Capture the cell that displays the provided text and extract its (X, Y) central coordinate. 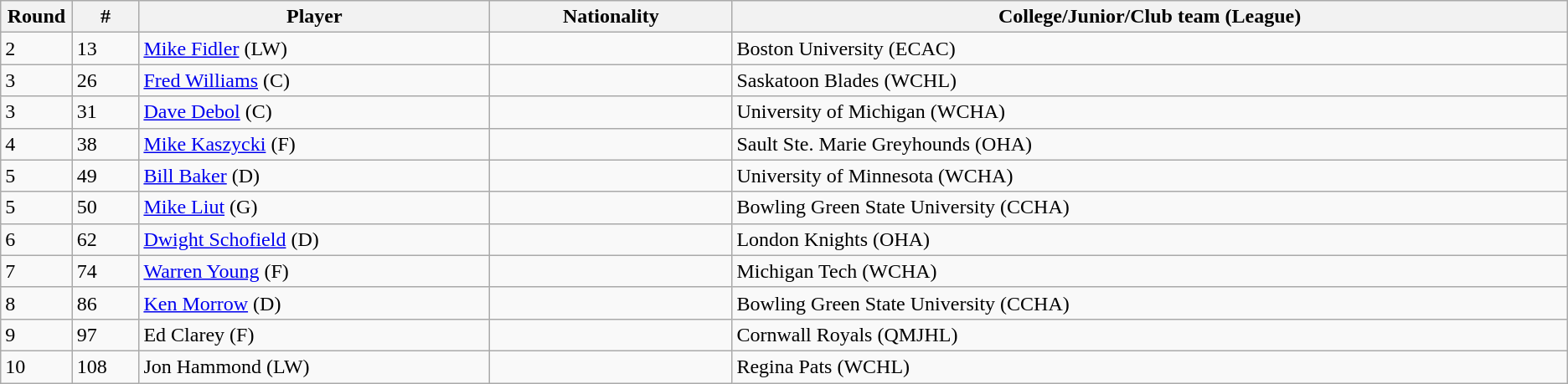
108 (106, 366)
Boston University (ECAC) (1149, 49)
Mike Fidler (LW) (315, 49)
College/Junior/Club team (League) (1149, 17)
Regina Pats (WCHL) (1149, 366)
31 (106, 112)
2 (37, 49)
49 (106, 176)
10 (37, 366)
62 (106, 239)
Ken Morrow (D) (315, 303)
8 (37, 303)
University of Michigan (WCHA) (1149, 112)
38 (106, 144)
Cornwall Royals (QMJHL) (1149, 335)
74 (106, 271)
Nationality (611, 17)
26 (106, 80)
Sault Ste. Marie Greyhounds (OHA) (1149, 144)
Mike Liut (G) (315, 207)
Ed Clarey (F) (315, 335)
Round (37, 17)
50 (106, 207)
Player (315, 17)
9 (37, 335)
4 (37, 144)
6 (37, 239)
86 (106, 303)
Mike Kaszycki (F) (315, 144)
Fred Williams (C) (315, 80)
Michigan Tech (WCHA) (1149, 271)
London Knights (OHA) (1149, 239)
Jon Hammond (LW) (315, 366)
97 (106, 335)
Saskatoon Blades (WCHL) (1149, 80)
# (106, 17)
Dwight Schofield (D) (315, 239)
Warren Young (F) (315, 271)
University of Minnesota (WCHA) (1149, 176)
13 (106, 49)
Bill Baker (D) (315, 176)
Dave Debol (C) (315, 112)
7 (37, 271)
